Scan for the cell matching the given text and deliver its (X, Y) coordinate at center. 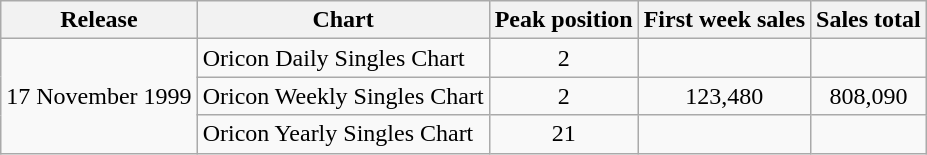
808,090 (869, 96)
Release (99, 20)
Chart (343, 20)
Oricon Weekly Singles Chart (343, 96)
Peak position (564, 20)
Oricon Daily Singles Chart (343, 58)
123,480 (724, 96)
First week sales (724, 20)
Oricon Yearly Singles Chart (343, 134)
17 November 1999 (99, 96)
21 (564, 134)
Sales total (869, 20)
